Output the [x, y] coordinate of the center of the cell containing the given text.  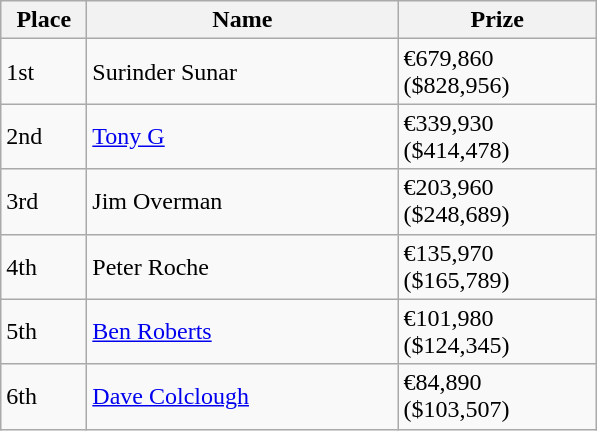
1st [44, 72]
Prize [498, 20]
Peter Roche [242, 266]
Surinder Sunar [242, 72]
€84,890 ($103,507) [498, 396]
€101,980 ($124,345) [498, 332]
5th [44, 332]
€135,970 ($165,789) [498, 266]
2nd [44, 136]
6th [44, 396]
€339,930 ($414,478) [498, 136]
Tony G [242, 136]
Ben Roberts [242, 332]
€203,960 ($248,689) [498, 202]
Name [242, 20]
4th [44, 266]
Dave Colclough [242, 396]
3rd [44, 202]
Place [44, 20]
€679,860 ($828,956) [498, 72]
Jim Overman [242, 202]
